Output the [x, y] coordinate of the center of the cell containing the given text.  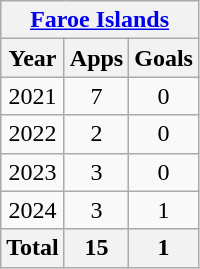
Total [33, 248]
7 [96, 96]
2021 [33, 96]
2 [96, 134]
15 [96, 248]
Apps [96, 58]
2022 [33, 134]
2023 [33, 172]
Year [33, 58]
2024 [33, 210]
Goals [164, 58]
Faroe Islands [100, 20]
